Provide the (X, Y) coordinate of the cell's center where the given text is located.  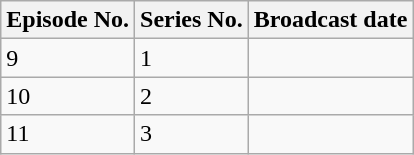
11 (68, 134)
Broadcast date (330, 20)
10 (68, 96)
Episode No. (68, 20)
2 (192, 96)
9 (68, 58)
Series No. (192, 20)
1 (192, 58)
3 (192, 134)
